Pinpoint the cell where the given text exists, returning its (X, Y) midpoint coordinate. 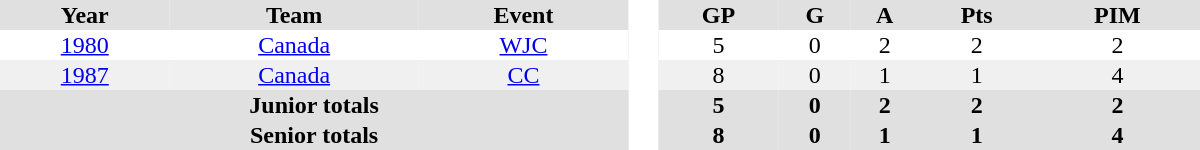
Event (524, 15)
WJC (524, 45)
CC (524, 75)
Year (85, 15)
1987 (85, 75)
A (885, 15)
1980 (85, 45)
Senior totals (314, 135)
Pts (976, 15)
PIM (1118, 15)
G (815, 15)
GP (718, 15)
Junior totals (314, 105)
Team (294, 15)
